From the cell containing the given text, extract its center point as [x, y] coordinate. 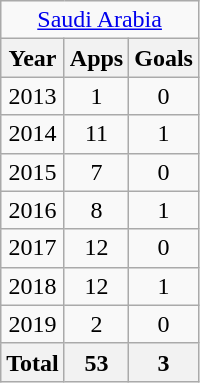
7 [96, 172]
8 [96, 210]
11 [96, 134]
2016 [33, 210]
2017 [33, 248]
2014 [33, 134]
2 [96, 324]
Saudi Arabia [100, 20]
2015 [33, 172]
Year [33, 58]
2013 [33, 96]
53 [96, 362]
2018 [33, 286]
2019 [33, 324]
3 [164, 362]
Total [33, 362]
Goals [164, 58]
Apps [96, 58]
